Find where the given text appears and provide that cell's center as (X, Y) coordinate. 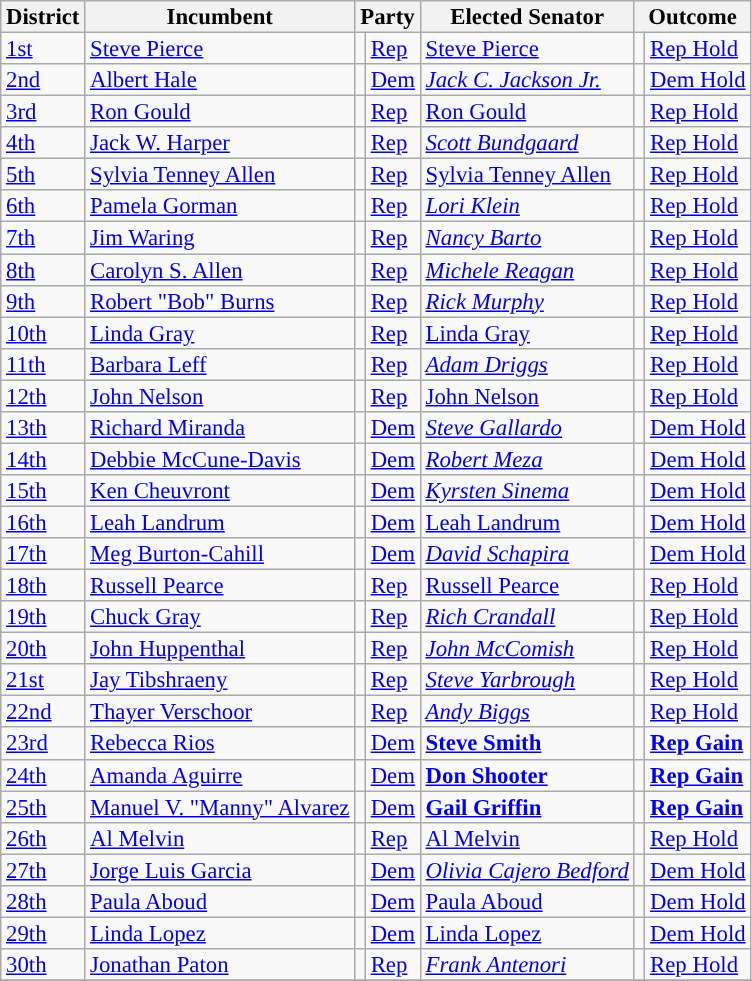
Scott Bundgaard (527, 143)
Elected Senator (527, 17)
Jorge Luis Garcia (220, 870)
Chuck Gray (220, 617)
Kyrsten Sinema (527, 491)
Pamela Gorman (220, 206)
23rd (43, 744)
Steve Smith (527, 744)
7th (43, 238)
17th (43, 554)
District (43, 17)
Olivia Cajero Bedford (527, 870)
Gail Griffin (527, 807)
10th (43, 333)
25th (43, 807)
Don Shooter (527, 775)
28th (43, 902)
20th (43, 649)
19th (43, 617)
John Huppenthal (220, 649)
Jack C. Jackson Jr. (527, 80)
Incumbent (220, 17)
Albert Hale (220, 80)
Frank Antenori (527, 965)
15th (43, 491)
Amanda Aguirre (220, 775)
14th (43, 459)
Jim Waring (220, 238)
David Schapira (527, 554)
Michele Reagan (527, 270)
Manuel V. "Manny" Alvarez (220, 807)
13th (43, 428)
27th (43, 870)
Ken Cheuvront (220, 491)
Rich Crandall (527, 617)
1st (43, 49)
29th (43, 933)
9th (43, 301)
3rd (43, 112)
Debbie McCune-Davis (220, 459)
2nd (43, 80)
Richard Miranda (220, 428)
Jay Tibshraeny (220, 680)
Lori Klein (527, 206)
Steve Gallardo (527, 428)
5th (43, 175)
Thayer Verschoor (220, 712)
Nancy Barto (527, 238)
Carolyn S. Allen (220, 270)
30th (43, 965)
John McComish (527, 649)
Robert Meza (527, 459)
12th (43, 396)
4th (43, 143)
18th (43, 586)
26th (43, 838)
Robert "Bob" Burns (220, 301)
Steve Yarbrough (527, 680)
Rebecca Rios (220, 744)
Jonathan Paton (220, 965)
Adam Driggs (527, 364)
Andy Biggs (527, 712)
6th (43, 206)
21st (43, 680)
24th (43, 775)
Jack W. Harper (220, 143)
Barbara Leff (220, 364)
8th (43, 270)
11th (43, 364)
22nd (43, 712)
Outcome (692, 17)
Party (388, 17)
16th (43, 522)
Meg Burton-Cahill (220, 554)
Rick Murphy (527, 301)
